Provide the [X, Y] coordinate of the cell's center where the given text is located.  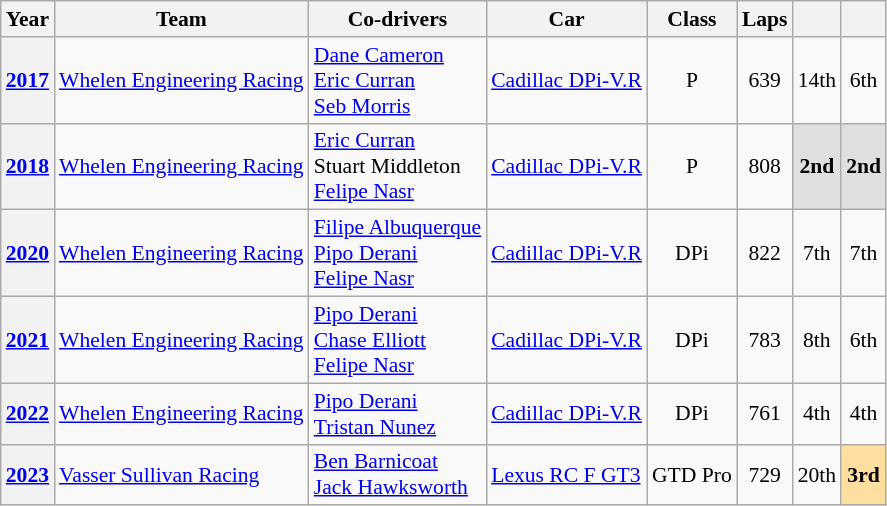
Laps [765, 19]
Filipe Albuquerque Pipo Derani Felipe Nasr [398, 254]
Eric Curran Stuart Middleton Felipe Nasr [398, 166]
761 [765, 414]
729 [765, 474]
Class [692, 19]
Vasser Sullivan Racing [182, 474]
2017 [28, 80]
Team [182, 19]
808 [765, 166]
Car [566, 19]
2021 [28, 340]
Ben Barnicoat Jack Hawksworth [398, 474]
783 [765, 340]
14th [818, 80]
Co-drivers [398, 19]
8th [818, 340]
639 [765, 80]
2023 [28, 474]
2022 [28, 414]
2020 [28, 254]
2018 [28, 166]
Dane Cameron Eric Curran Seb Morris [398, 80]
Year [28, 19]
20th [818, 474]
Pipo Derani Chase Elliott Felipe Nasr [398, 340]
GTD Pro [692, 474]
Pipo Derani Tristan Nunez [398, 414]
822 [765, 254]
Lexus RC F GT3 [566, 474]
3rd [864, 474]
